Extract the [X, Y] coordinate from the center of the cell holding the provided text.  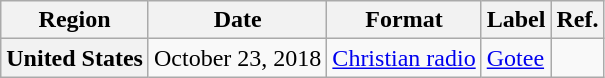
Christian radio [404, 58]
Ref. [578, 20]
Gotee [516, 58]
United States [75, 58]
Region [75, 20]
Label [516, 20]
Date [237, 20]
October 23, 2018 [237, 58]
Format [404, 20]
